Find where the given text appears and provide that cell's center as (x, y) coordinate. 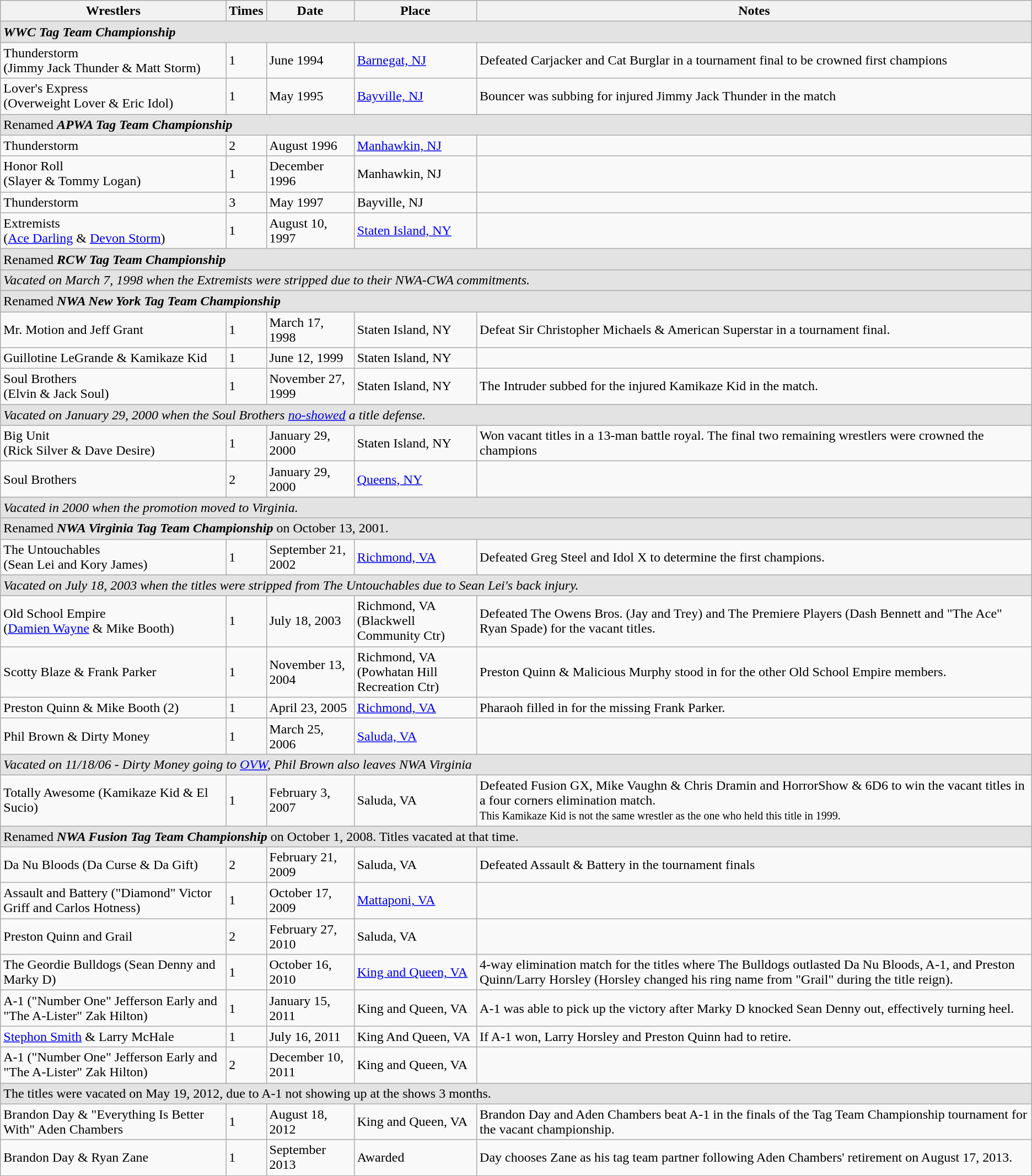
June 1994 (310, 61)
WWC Tag Team Championship (516, 32)
Renamed APWA Tag Team Championship (516, 125)
August 1996 (310, 145)
The Geordie Bulldogs (Sean Denny and Marky D) (114, 972)
March 25, 2006 (310, 736)
3 (246, 202)
Defeated Assault & Battery in the tournament finals (754, 865)
Bouncer was subbing for injured Jimmy Jack Thunder in the match (754, 96)
Queens, NY (415, 479)
Assault and Battery ("Diamond" Victor Griff and Carlos Hotness) (114, 900)
Preston Quinn & Mike Booth (2) (114, 708)
Times (246, 11)
Defeated Carjacker and Cat Burglar in a tournament final to be crowned first champions (754, 61)
January 15, 2011 (310, 1008)
Defeated The Owens Bros. (Jay and Trey) and The Premiere Players (Dash Bennett and "The Ace" Ryan Spade) for the vacant titles. (754, 621)
Honor Roll(Slayer & Tommy Logan) (114, 174)
Soul Brothers (114, 479)
Defeated Greg Steel and Idol X to determine the first champions. (754, 557)
May 1997 (310, 202)
Soul Brothers(Elvin & Jack Soul) (114, 387)
July 18, 2003 (310, 621)
King And Queen, VA (415, 1037)
March 17, 1998 (310, 330)
October 16, 2010 (310, 972)
May 1995 (310, 96)
The Untouchables(Sean Lei and Kory James) (114, 557)
Vacated on July 18, 2003 when the titles were stripped from The Untouchables due to Sean Lei's back injury. (516, 585)
Da Nu Bloods (Da Curse & Da Gift) (114, 865)
The Intruder subbed for the injured Kamikaze Kid in the match. (754, 387)
Place (415, 11)
Renamed NWA Virginia Tag Team Championship on October 13, 2001. (516, 528)
Lover's Express(Overweight Lover & Eric Idol) (114, 96)
Awarded (415, 1157)
Brandon Day & "Everything Is Better With" Aden Chambers (114, 1122)
Big Unit(Rick Silver & Dave Desire) (114, 443)
Barnegat, NJ (415, 61)
Guillotine LeGrande & Kamikaze Kid (114, 358)
Stephon Smith & Larry McHale (114, 1037)
Scotty Blaze & Frank Parker (114, 672)
Mattaponi, VA (415, 900)
Preston Quinn & Malicious Murphy stood in for the other Old School Empire members. (754, 672)
September 21, 2002 (310, 557)
December 10, 2011 (310, 1065)
February 21, 2009 (310, 865)
Brandon Day and Aden Chambers beat A-1 in the finals of the Tag Team Championship tournament for the vacant championship. (754, 1122)
September 2013 (310, 1157)
August 10, 1997 (310, 230)
Renamed NWA Fusion Tag Team Championship on October 1, 2008. Titles vacated at that time. (516, 836)
Renamed RCW Tag Team Championship (516, 259)
Won vacant titles in a 13-man battle royal. The final two remaining wrestlers were crowned the champions (754, 443)
Notes (754, 11)
February 27, 2010 (310, 937)
December 1996 (310, 174)
November 13, 2004 (310, 672)
July 16, 2011 (310, 1037)
Preston Quinn and Grail (114, 937)
If A-1 won, Larry Horsley and Preston Quinn had to retire. (754, 1037)
Richmond, VA(Blackwell Community Ctr) (415, 621)
A-1 was able to pick up the victory after Marky D knocked Sean Denny out, effectively turning heel. (754, 1008)
Defeat Sir Christopher Michaels & American Superstar in a tournament final. (754, 330)
Richmond, VA(Powhatan Hill Recreation Ctr) (415, 672)
Old School Empire(Damien Wayne & Mike Booth) (114, 621)
November 27, 1999 (310, 387)
Totally Awesome (Kamikaze Kid & El Sucio) (114, 800)
Day chooses Zane as his tag team partner following Aden Chambers' retirement on August 17, 2013. (754, 1157)
August 18, 2012 (310, 1122)
June 12, 1999 (310, 358)
Vacated on March 7, 1998 when the Extremists were stripped due to their NWA-CWA commitments. (516, 280)
Pharaoh filled in for the missing Frank Parker. (754, 708)
February 3, 2007 (310, 800)
Thunderstorm(Jimmy Jack Thunder & Matt Storm) (114, 61)
October 17, 2009 (310, 900)
Extremists(Ace Darling & Devon Storm) (114, 230)
The titles were vacated on May 19, 2012, due to A-1 not showing up at the shows 3 months. (516, 1093)
Renamed NWA New York Tag Team Championship (516, 301)
Vacated in 2000 when the promotion moved to Virginia. (516, 508)
Vacated on 11/18/06 - Dirty Money going to OVW, Phil Brown also leaves NWA Virginia (516, 764)
Mr. Motion and Jeff Grant (114, 330)
Phil Brown & Dirty Money (114, 736)
April 23, 2005 (310, 708)
Vacated on January 29, 2000 when the Soul Brothers no-showed a title defense. (516, 415)
Date (310, 11)
Wrestlers (114, 11)
Brandon Day & Ryan Zane (114, 1157)
